For the text-containing cell, return its midpoint in (x, y) coordinate format. 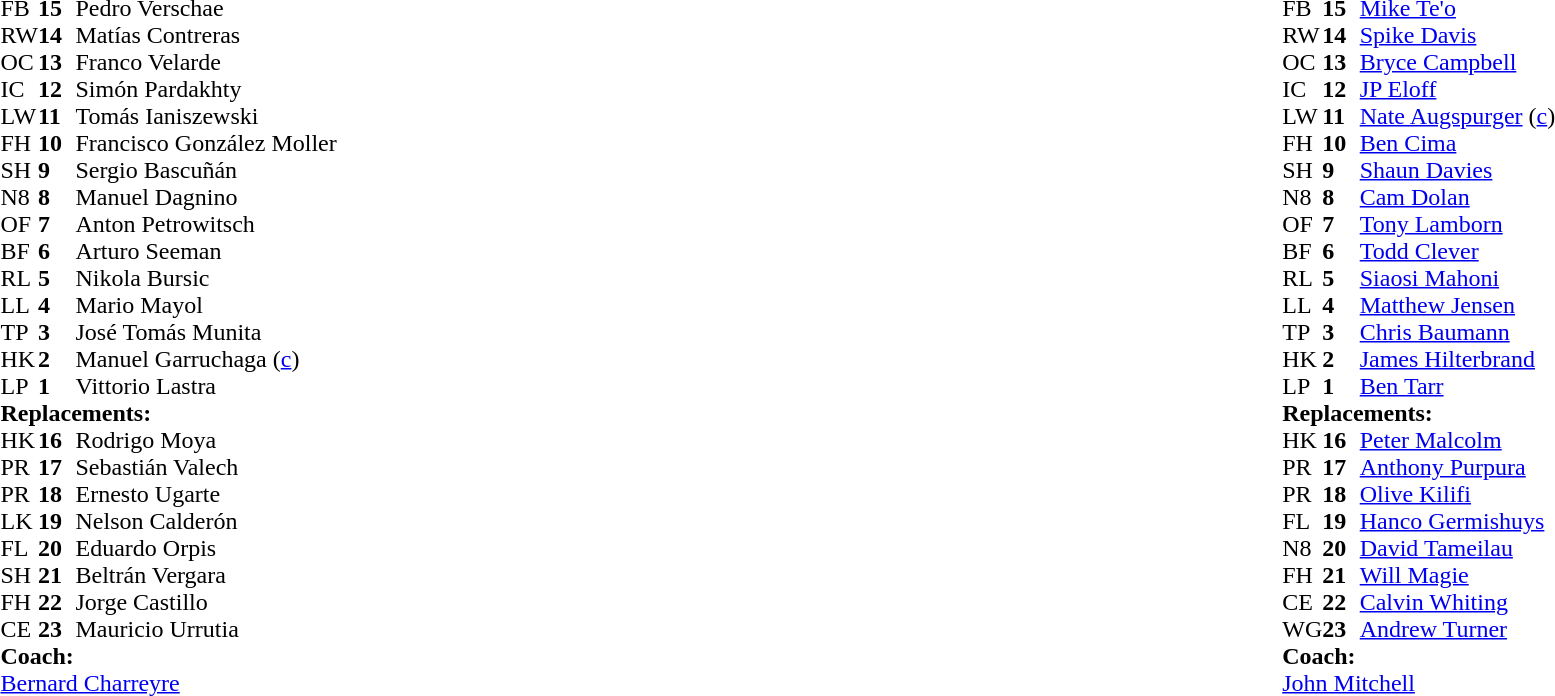
Sebastián Valech (206, 468)
Jorge Castillo (206, 602)
LK (19, 522)
Simón Pardakhty (206, 90)
Vittorio Lastra (206, 386)
Arturo Seeman (206, 252)
Mario Mayol (206, 306)
WG (1302, 630)
José Tomás Munita (206, 332)
Nikola Bursic (206, 278)
Manuel Dagnino (206, 198)
Eduardo Orpis (206, 548)
Manuel Garruchaga (c) (206, 360)
Tomás Ianiszewski (206, 116)
Anton Petrowitsch (206, 224)
Beltrán Vergara (206, 576)
Nelson Calderón (206, 522)
Francisco González Moller (206, 144)
Ernesto Ugarte (206, 494)
Matías Contreras (206, 36)
Franco Velarde (206, 62)
Rodrigo Moya (206, 440)
Sergio Bascuñán (206, 170)
Mauricio Urrutia (206, 630)
